Capture the cell that displays the provided text and extract its (X, Y) central coordinate. 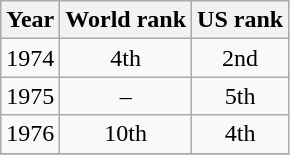
1975 (30, 96)
1976 (30, 134)
– (126, 96)
5th (240, 96)
2nd (240, 58)
1974 (30, 58)
Year (30, 20)
World rank (126, 20)
10th (126, 134)
US rank (240, 20)
